Identify which cell holds the provided text, then report its [X, Y] central coordinate. 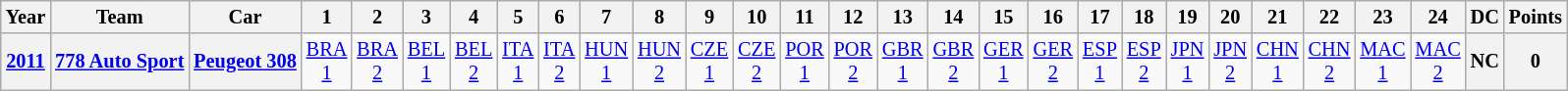
ESP2 [1144, 62]
14 [954, 17]
GBR1 [903, 62]
DC [1485, 17]
1 [327, 17]
HUN2 [659, 62]
Year [26, 17]
CHN1 [1277, 62]
10 [756, 17]
6 [559, 17]
CZE1 [709, 62]
POR2 [853, 62]
Team [120, 17]
9 [709, 17]
CHN2 [1330, 62]
Points [1536, 17]
BRA2 [377, 62]
4 [474, 17]
2011 [26, 62]
Car [245, 17]
BEL2 [474, 62]
21 [1277, 17]
BRA1 [327, 62]
POR1 [804, 62]
22 [1330, 17]
GER1 [1003, 62]
7 [606, 17]
2 [377, 17]
NC [1485, 62]
5 [518, 17]
19 [1188, 17]
11 [804, 17]
20 [1230, 17]
Peugeot 308 [245, 62]
12 [853, 17]
JPN2 [1230, 62]
18 [1144, 17]
ITA1 [518, 62]
CZE2 [756, 62]
8 [659, 17]
HUN1 [606, 62]
ITA2 [559, 62]
15 [1003, 17]
13 [903, 17]
24 [1438, 17]
0 [1536, 62]
GER2 [1053, 62]
MAC1 [1382, 62]
23 [1382, 17]
778 Auto Sport [120, 62]
3 [426, 17]
16 [1053, 17]
GBR2 [954, 62]
MAC2 [1438, 62]
17 [1100, 17]
BEL1 [426, 62]
ESP1 [1100, 62]
JPN1 [1188, 62]
